Capture the cell that displays the provided text and extract its [x, y] central coordinate. 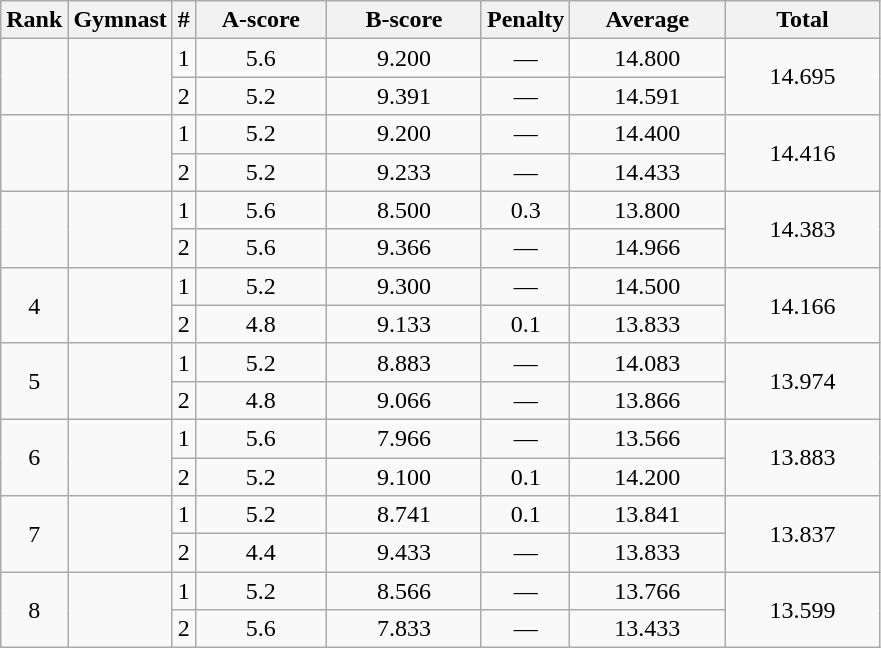
9.391 [404, 96]
14.166 [802, 305]
14.966 [648, 248]
B-score [404, 20]
7.833 [404, 629]
13.866 [648, 400]
9.433 [404, 553]
9.100 [404, 477]
7 [34, 534]
8.741 [404, 515]
0.3 [525, 210]
9.066 [404, 400]
14.083 [648, 362]
# [184, 20]
14.433 [648, 172]
6 [34, 457]
13.837 [802, 534]
9.366 [404, 248]
Gymnast [120, 20]
Penalty [525, 20]
13.800 [648, 210]
13.766 [648, 591]
5 [34, 381]
14.400 [648, 134]
13.433 [648, 629]
13.841 [648, 515]
13.566 [648, 438]
4.4 [260, 553]
4 [34, 305]
13.974 [802, 381]
13.883 [802, 457]
14.200 [648, 477]
14.800 [648, 58]
14.695 [802, 77]
14.591 [648, 96]
8.883 [404, 362]
9.300 [404, 286]
14.383 [802, 229]
13.599 [802, 610]
8.566 [404, 591]
9.133 [404, 324]
8 [34, 610]
Rank [34, 20]
8.500 [404, 210]
9.233 [404, 172]
7.966 [404, 438]
14.416 [802, 153]
14.500 [648, 286]
Average [648, 20]
A-score [260, 20]
Total [802, 20]
